From the cell containing the given text, extract its center point as [X, Y] coordinate. 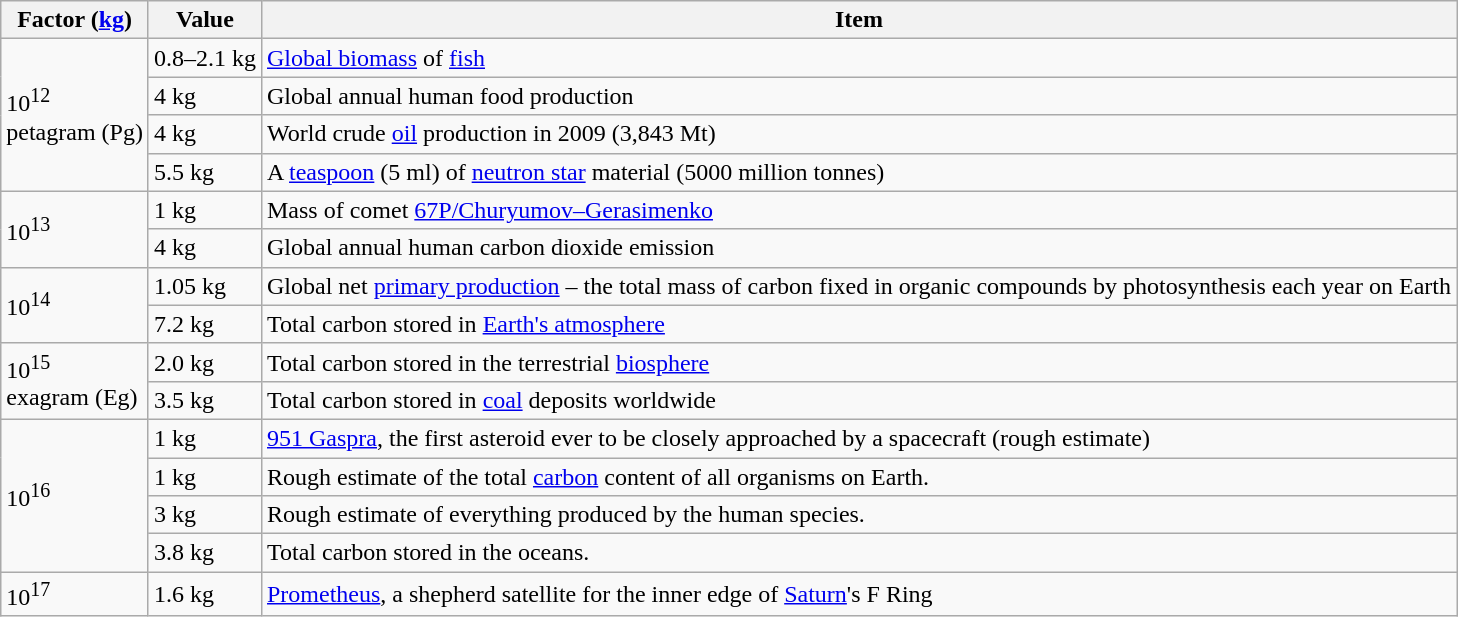
7.2 kg [204, 324]
World crude oil production in 2009 (3,843 Mt) [858, 134]
5.5 kg [204, 172]
Total carbon stored in the oceans. [858, 553]
Mass of comet 67P/Churyumov–Gerasimenko [858, 210]
Global annual human food production [858, 96]
951 Gaspra, the first asteroid ever to be closely approached by a spacecraft (rough estimate) [858, 438]
3 kg [204, 515]
Global biomass of fish [858, 58]
Factor (kg) [75, 20]
Total carbon stored in coal deposits worldwide [858, 400]
Item [858, 20]
1.05 kg [204, 286]
0.8–2.1 kg [204, 58]
Prometheus, a shepherd satellite for the inner edge of Saturn's F Ring [858, 594]
1013 [75, 229]
1.6 kg [204, 594]
Rough estimate of the total carbon content of all organisms on Earth. [858, 477]
2.0 kg [204, 362]
1017 [75, 594]
Total carbon stored in the terrestrial biosphere [858, 362]
Total carbon stored in Earth's atmosphere [858, 324]
1012petagram (Pg) [75, 115]
1016 [75, 495]
1014 [75, 305]
Global net primary production – the total mass of carbon fixed in organic compounds by photosynthesis each year on Earth [858, 286]
3.5 kg [204, 400]
Global annual human carbon dioxide emission [858, 248]
A teaspoon (5 ml) of neutron star material (5000 million tonnes) [858, 172]
Rough estimate of everything produced by the human species. [858, 515]
3.8 kg [204, 553]
1015exagram (Eg) [75, 381]
Value [204, 20]
